Search for the cell housing the specified text and yield its (X, Y) center coordinate. 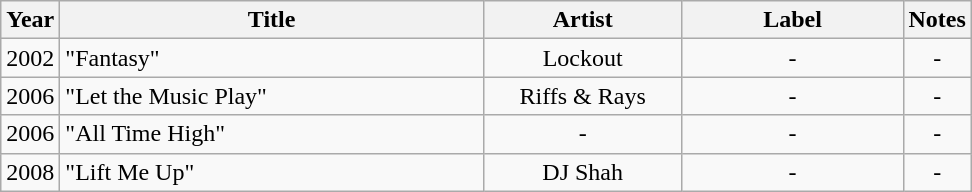
Lockout (582, 58)
Notes (937, 20)
2002 (30, 58)
Label (792, 20)
Year (30, 20)
Title (272, 20)
"Fantasy" (272, 58)
DJ Shah (582, 172)
2008 (30, 172)
"Lift Me Up" (272, 172)
"All Time High" (272, 134)
Riffs & Rays (582, 96)
"Let the Music Play" (272, 96)
Artist (582, 20)
